Output the (x, y) coordinate of the center of the cell containing the given text.  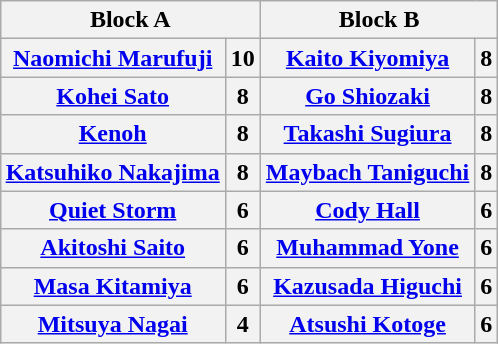
Kenoh (112, 134)
Takashi Sugiura (367, 134)
Kaito Kiyomiya (367, 58)
Block B (379, 20)
Atsushi Kotoge (367, 324)
Go Shiozaki (367, 96)
Kohei Sato (112, 96)
Muhammad Yone (367, 248)
Naomichi Marufuji (112, 58)
Block A (130, 20)
Cody Hall (367, 210)
Quiet Storm (112, 210)
Katsuhiko Nakajima (112, 172)
Akitoshi Saito (112, 248)
Kazusada Higuchi (367, 286)
Masa Kitamiya (112, 286)
4 (242, 324)
10 (242, 58)
Mitsuya Nagai (112, 324)
Maybach Taniguchi (367, 172)
